Locate the cell with the specified text and output its [x, y] center coordinate. 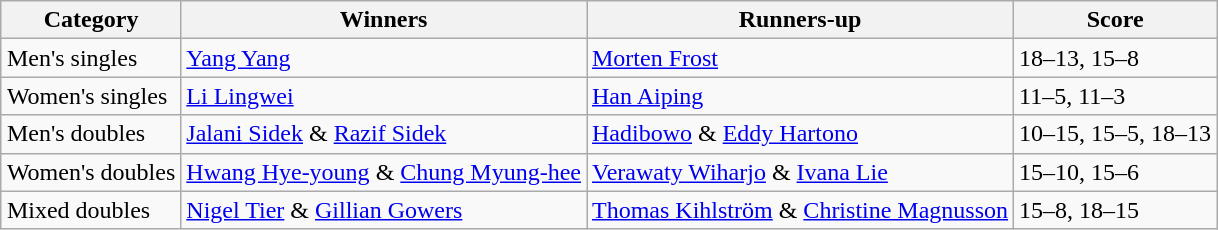
Men's singles [90, 58]
Women's doubles [90, 172]
Thomas Kihlström & Christine Magnusson [800, 210]
10–15, 15–5, 18–13 [1116, 134]
Verawaty Wiharjo & Ivana Lie [800, 172]
Hwang Hye-young & Chung Myung-hee [384, 172]
Score [1116, 20]
15–10, 15–6 [1116, 172]
Nigel Tier & Gillian Gowers [384, 210]
Mixed doubles [90, 210]
11–5, 11–3 [1116, 96]
Category [90, 20]
Winners [384, 20]
15–8, 18–15 [1116, 210]
Runners-up [800, 20]
Yang Yang [384, 58]
Hadibowo & Eddy Hartono [800, 134]
Jalani Sidek & Razif Sidek [384, 134]
18–13, 15–8 [1116, 58]
Morten Frost [800, 58]
Women's singles [90, 96]
Men's doubles [90, 134]
Han Aiping [800, 96]
Li Lingwei [384, 96]
